From the cell containing the given text, extract its center point as (X, Y) coordinate. 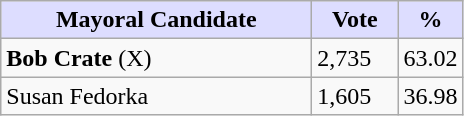
% (430, 20)
Susan Fedorka (156, 96)
1,605 (355, 96)
Bob Crate (X) (156, 58)
2,735 (355, 58)
36.98 (430, 96)
63.02 (430, 58)
Vote (355, 20)
Mayoral Candidate (156, 20)
